Provide the (x, y) coordinate of the cell's center where the given text is located.  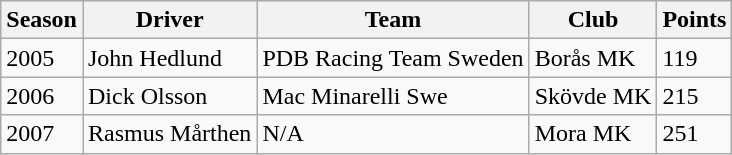
Team (393, 20)
119 (694, 58)
Mora MK (593, 134)
2007 (42, 134)
Dick Olsson (169, 96)
Points (694, 20)
2005 (42, 58)
John Hedlund (169, 58)
Mac Minarelli Swe (393, 96)
Season (42, 20)
Skövde MK (593, 96)
Club (593, 20)
215 (694, 96)
N/A (393, 134)
Driver (169, 20)
251 (694, 134)
2006 (42, 96)
PDB Racing Team Sweden (393, 58)
Borås MK (593, 58)
Rasmus Mårthen (169, 134)
